Provide the (X, Y) coordinate of the cell's center where the given text is located.  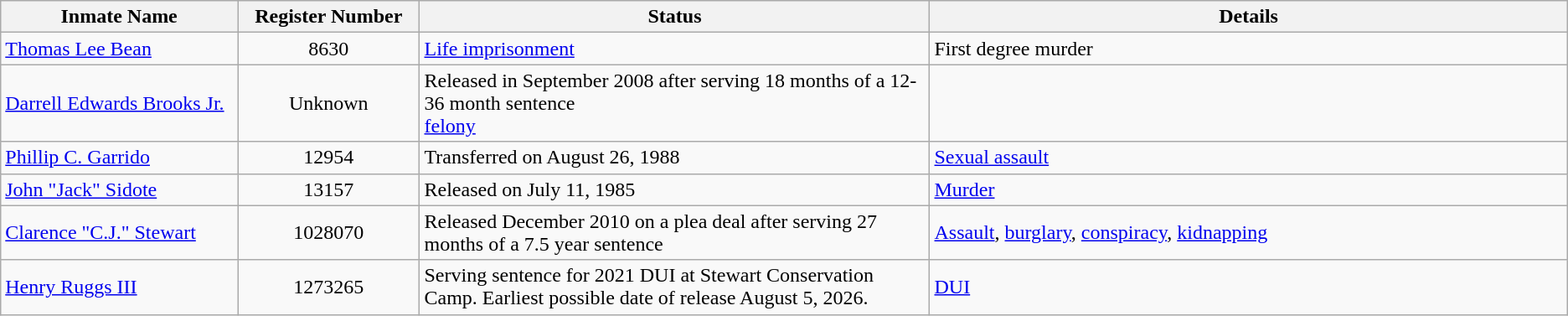
Clarence "C.J." Stewart (119, 233)
Serving sentence for 2021 DUI at Stewart Conservation Camp. Earliest possible date of release August 5, 2026. (675, 287)
John "Jack" Sidote (119, 189)
DUI (1248, 287)
Status (675, 17)
12954 (328, 158)
Released on July 11, 1985 (675, 189)
Henry Ruggs III (119, 287)
Released December 2010 on a plea deal after serving 27 months of a 7.5 year sentence (675, 233)
1273265 (328, 287)
Thomas Lee Bean (119, 49)
8630 (328, 49)
Unknown (328, 103)
Life imprisonment (675, 49)
Register Number (328, 17)
13157 (328, 189)
Details (1248, 17)
Released in September 2008 after serving 18 months of a 12-36 month sentencefelony (675, 103)
Sexual assault (1248, 158)
First degree murder (1248, 49)
Transferred on August 26, 1988 (675, 158)
Darrell Edwards Brooks Jr. (119, 103)
1028070 (328, 233)
Phillip C. Garrido (119, 158)
Assault, burglary, conspiracy, kidnapping (1248, 233)
Inmate Name (119, 17)
Murder (1248, 189)
